Identify which cell holds the provided text, then report its (x, y) central coordinate. 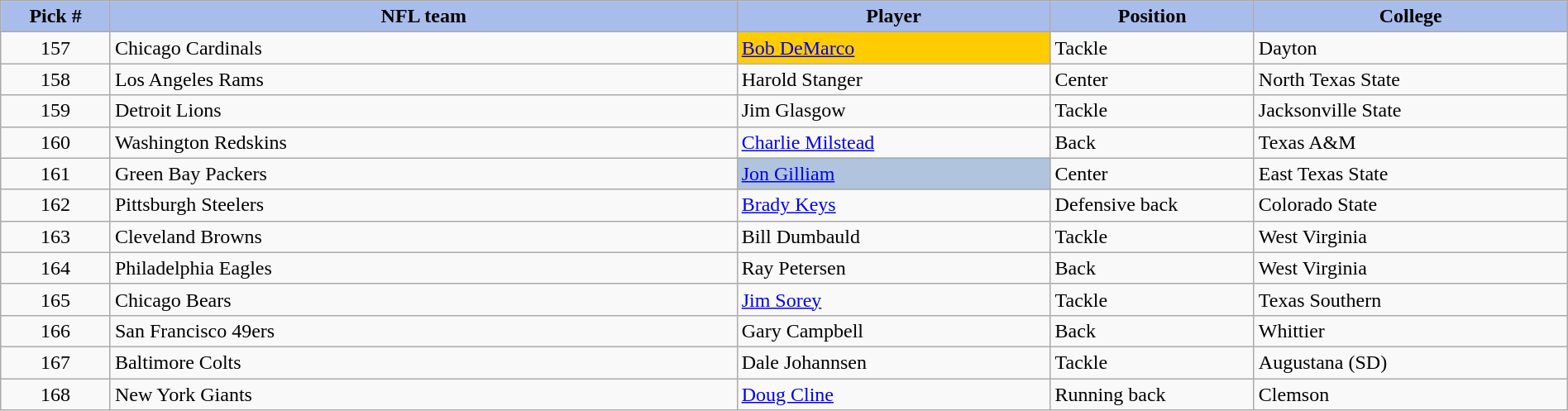
Baltimore Colts (423, 362)
Brady Keys (893, 205)
Bill Dumbauld (893, 237)
Philadelphia Eagles (423, 268)
Running back (1152, 394)
Jim Sorey (893, 299)
Cleveland Browns (423, 237)
161 (56, 174)
163 (56, 237)
NFL team (423, 17)
Jacksonville State (1411, 111)
Los Angeles Rams (423, 79)
159 (56, 111)
Doug Cline (893, 394)
North Texas State (1411, 79)
Detroit Lions (423, 111)
158 (56, 79)
Chicago Cardinals (423, 48)
Pittsburgh Steelers (423, 205)
Bob DeMarco (893, 48)
East Texas State (1411, 174)
Player (893, 17)
165 (56, 299)
Clemson (1411, 394)
Jim Glasgow (893, 111)
167 (56, 362)
Texas Southern (1411, 299)
Gary Campbell (893, 331)
College (1411, 17)
Defensive back (1152, 205)
Jon Gilliam (893, 174)
Chicago Bears (423, 299)
Colorado State (1411, 205)
Green Bay Packers (423, 174)
San Francisco 49ers (423, 331)
Dayton (1411, 48)
Ray Petersen (893, 268)
Whittier (1411, 331)
Augustana (SD) (1411, 362)
Dale Johannsen (893, 362)
164 (56, 268)
Position (1152, 17)
Washington Redskins (423, 142)
166 (56, 331)
157 (56, 48)
Texas A&M (1411, 142)
New York Giants (423, 394)
168 (56, 394)
Pick # (56, 17)
160 (56, 142)
Harold Stanger (893, 79)
162 (56, 205)
Charlie Milstead (893, 142)
